Return the [x, y] coordinate for the center point of the cell that contains the specified text.  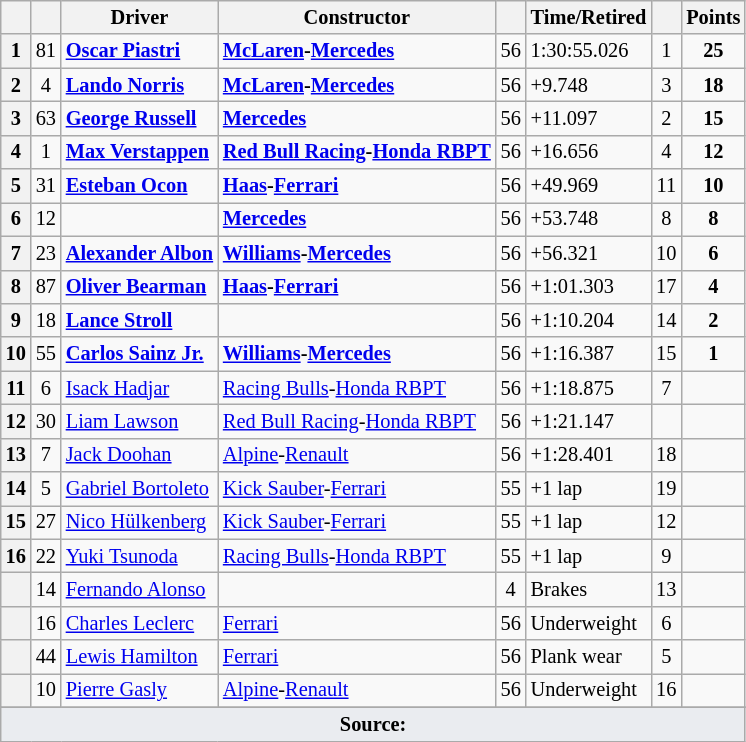
25 [713, 51]
Fernando Alonso [140, 589]
31 [46, 186]
Alexander Albon [140, 253]
George Russell [140, 118]
Pierre Gasly [140, 690]
Plank wear [589, 657]
+49.969 [589, 186]
Liam Lawson [140, 421]
Max Verstappen [140, 152]
Charles Leclerc [140, 623]
87 [46, 287]
Carlos Sainz Jr. [140, 354]
Esteban Ocon [140, 186]
22 [46, 556]
Source: [374, 724]
Points [713, 17]
Lando Norris [140, 85]
Yuki Tsunoda [140, 556]
Driver [140, 17]
1:30:55.026 [589, 51]
Brakes [589, 589]
63 [46, 118]
+1:21.147 [589, 421]
Oliver Bearman [140, 287]
+1:10.204 [589, 320]
Nico Hülkenberg [140, 522]
+56.321 [589, 253]
30 [46, 421]
+1:28.401 [589, 455]
44 [46, 657]
17 [666, 287]
27 [46, 522]
Oscar Piastri [140, 51]
+1:01.303 [589, 287]
Lance Stroll [140, 320]
+11.097 [589, 118]
19 [666, 489]
+1:16.387 [589, 354]
Gabriel Bortoleto [140, 489]
+16.656 [589, 152]
+9.748 [589, 85]
Jack Doohan [140, 455]
Constructor [357, 17]
Isack Hadjar [140, 388]
Time/Retired [589, 17]
+1:18.875 [589, 388]
23 [46, 253]
+53.748 [589, 219]
Lewis Hamilton [140, 657]
81 [46, 51]
